Capture the cell that displays the provided text and extract its (x, y) central coordinate. 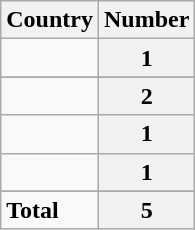
Number (146, 20)
2 (146, 96)
5 (146, 210)
Total (50, 210)
Country (50, 20)
